Determine the [X, Y] coordinate at the center of the cell enclosing the given text.  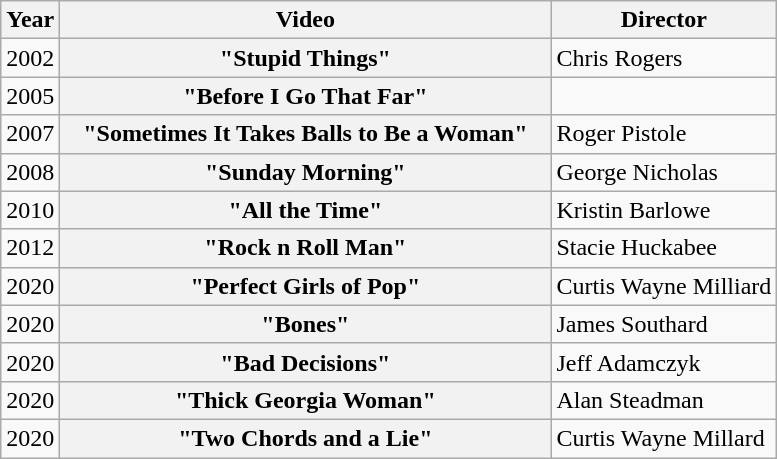
2008 [30, 172]
"Thick Georgia Woman" [306, 400]
Director [664, 20]
Alan Steadman [664, 400]
"Sometimes It Takes Balls to Be a Woman" [306, 134]
2010 [30, 210]
2005 [30, 96]
Chris Rogers [664, 58]
Curtis Wayne Millard [664, 438]
Roger Pistole [664, 134]
Stacie Huckabee [664, 248]
2012 [30, 248]
2007 [30, 134]
Video [306, 20]
"Perfect Girls of Pop" [306, 286]
Kristin Barlowe [664, 210]
"Sunday Morning" [306, 172]
"Two Chords and a Lie" [306, 438]
"All the Time" [306, 210]
Curtis Wayne Milliard [664, 286]
Jeff Adamczyk [664, 362]
Year [30, 20]
"Bad Decisions" [306, 362]
2002 [30, 58]
"Bones" [306, 324]
George Nicholas [664, 172]
"Stupid Things" [306, 58]
"Rock n Roll Man" [306, 248]
James Southard [664, 324]
"Before I Go That Far" [306, 96]
